Search for the cell housing the specified text and yield its [x, y] center coordinate. 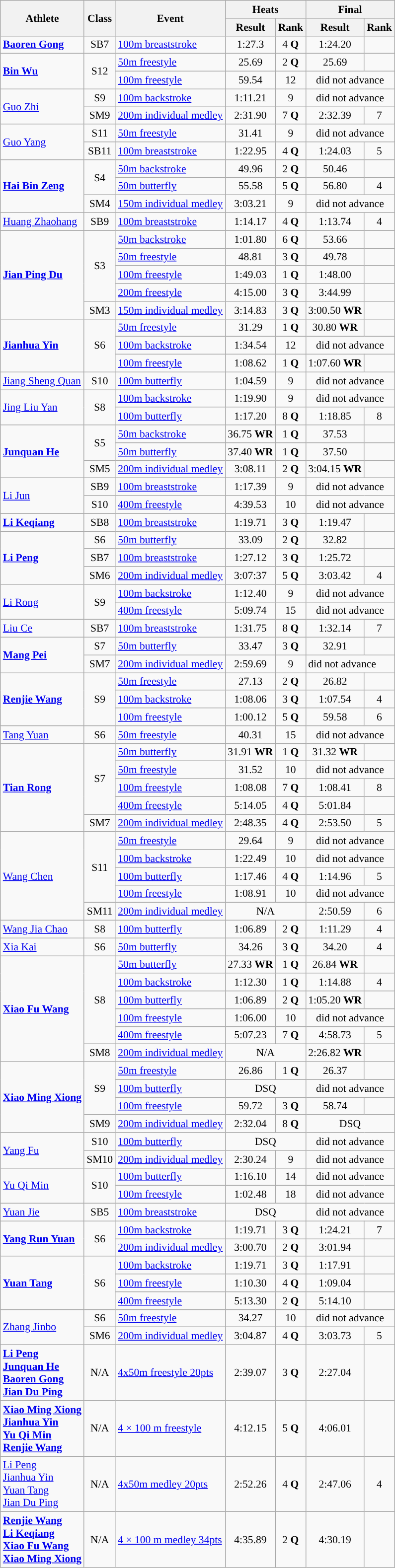
Bin Wu [42, 71]
31.41 [250, 134]
40.31 [250, 735]
Li Peng [42, 558]
37.50 [335, 452]
1:12.40 [250, 593]
37.40 WR [250, 452]
58.74 [335, 1106]
Xiao Ming Xiong [42, 1097]
Jing Liu Yan [42, 407]
1:27.12 [250, 558]
1:34.54 [250, 346]
Yuan Jie [42, 1212]
1:32.14 [335, 629]
31.52 [250, 770]
3:08.11 [250, 469]
14 [291, 1177]
5:01.84 [335, 805]
1:27.3 [250, 45]
Li Keqiang [42, 522]
1:14.17 [250, 222]
18 [291, 1195]
SM5 [99, 469]
Final [350, 9]
Athlete [42, 18]
1:14.96 [335, 876]
2:26.82 WR [335, 1053]
1:08.06 [250, 700]
34.20 [335, 947]
1:31.75 [250, 629]
1:08.91 [250, 894]
3:04.87 [250, 1336]
1:11.21 [250, 98]
Mang Pei [42, 655]
Li Peng Junquan He Baoren Gong Jian Du Ping [42, 1373]
2:52.26 [250, 1484]
4 × 100 m medley 34pts [170, 1540]
2:30.24 [250, 1159]
4x50m medley 20pts [170, 1484]
SB11 [99, 151]
36.75 WR [250, 434]
26.86 [250, 1071]
Li Rong [42, 602]
2:27.04 [335, 1373]
1:22.95 [250, 151]
Liu Ce [42, 629]
Yang Fu [42, 1150]
48.81 [250, 257]
SB8 [99, 522]
SM10 [99, 1159]
1:24.03 [335, 151]
Xia Kai [42, 947]
1:12.30 [250, 983]
31.29 [250, 328]
1:17.46 [250, 876]
Zhang Jinbo [42, 1327]
31.91 WR [250, 752]
Renjie Wang [42, 699]
4x50m freestyle 20pts [170, 1373]
37.53 [335, 434]
1:24.20 [335, 45]
3:01.94 [335, 1248]
Xiao Ming Xiong Jianhua Yin Yu Qi Min Renjie Wang [42, 1428]
1:05.20 WR [335, 1000]
1:19.47 [335, 522]
3:14.83 [250, 310]
33.47 [250, 646]
4:35.89 [250, 1540]
3:00.50 WR [335, 310]
1:07.54 [335, 700]
4:30.19 [335, 1540]
4:15.00 [250, 292]
SB5 [99, 1212]
SM11 [99, 912]
S4 [99, 178]
3:04.15 WR [335, 469]
Huang Zhaohang [42, 222]
30.80 WR [335, 328]
1:24.21 [335, 1230]
6 Q [291, 239]
34.26 [250, 947]
3:03.73 [335, 1336]
Wang Chen [42, 876]
1:08.62 [250, 363]
49.78 [335, 257]
5:14.05 [250, 805]
1:17.20 [250, 417]
59.58 [335, 717]
3:07:37 [250, 575]
4:06.01 [335, 1428]
SM4 [99, 204]
1:14.88 [335, 983]
5:09.74 [250, 611]
Heats [265, 9]
2:53.50 [335, 823]
S3 [99, 266]
S5 [99, 443]
3:44.99 [335, 292]
2:32.39 [335, 116]
Event [170, 18]
1:17.39 [250, 487]
Renjie Wang Li Keqiang Xiao Fu Wang Xiao Ming Xiong [42, 1540]
5:07.23 [250, 1035]
Jian Ping Du [42, 275]
1:08.41 [335, 788]
2:48.35 [250, 823]
59.54 [250, 80]
32.82 [335, 540]
27.33 WR [250, 965]
Class [99, 18]
31.32 WR [335, 752]
3:03.42 [335, 575]
1:09.04 [335, 1283]
Yu Qi Min [42, 1186]
SM8 [99, 1053]
1:25.72 [335, 558]
50.46 [335, 169]
4:12.15 [250, 1428]
55.58 [250, 186]
Jiang Sheng Quan [42, 381]
Baoren Gong [42, 45]
Guo Zhi [42, 106]
2:50.59 [335, 912]
29.64 [250, 841]
4:58.73 [335, 1035]
Xiao Fu Wang [42, 1009]
1:07.60 WR [335, 363]
3:00.70 [250, 1248]
49.96 [250, 169]
3:03.21 [250, 204]
Tang Yuan [42, 735]
5:14.10 [335, 1301]
Yuan Tang [42, 1283]
1:17.91 [335, 1266]
34.27 [250, 1318]
33.09 [250, 540]
2:47.06 [335, 1484]
SM3 [99, 310]
1:00.12 [250, 717]
5:13.30 [250, 1301]
2:32.04 [250, 1124]
Li Peng Jianhua Yin Yuan Tang Jian Du Ping [42, 1484]
1:02.48 [250, 1195]
1:08.08 [250, 788]
Wang Jia Chao [42, 929]
56.80 [335, 186]
Guo Yang [42, 142]
1:04.59 [250, 381]
4:39.53 [250, 505]
32.91 [335, 646]
1:13.74 [335, 222]
Junquan He [42, 452]
2:59.69 [250, 664]
1:19.90 [250, 399]
1:10.30 [250, 1283]
S12 [99, 71]
59.72 [250, 1106]
26.37 [335, 1071]
1:01.80 [250, 239]
1:11.29 [335, 929]
1:48.00 [335, 275]
27.13 [250, 682]
1:06.00 [250, 1018]
1:22.49 [250, 858]
Tian Rong [42, 787]
26.82 [335, 682]
Li Jun [42, 496]
Hai Bin Zeng [42, 187]
2:31.90 [250, 116]
4 × 100 m freestyle [170, 1428]
Jianhua Yin [42, 346]
200m freestyle [170, 292]
1:49.03 [250, 275]
53.66 [335, 239]
26.84 WR [335, 965]
1:16.10 [250, 1177]
2:39.07 [250, 1373]
Yang Run Yuan [42, 1238]
1:18.85 [335, 417]
